Determine the [x, y] coordinate at the center of the cell enclosing the given text.  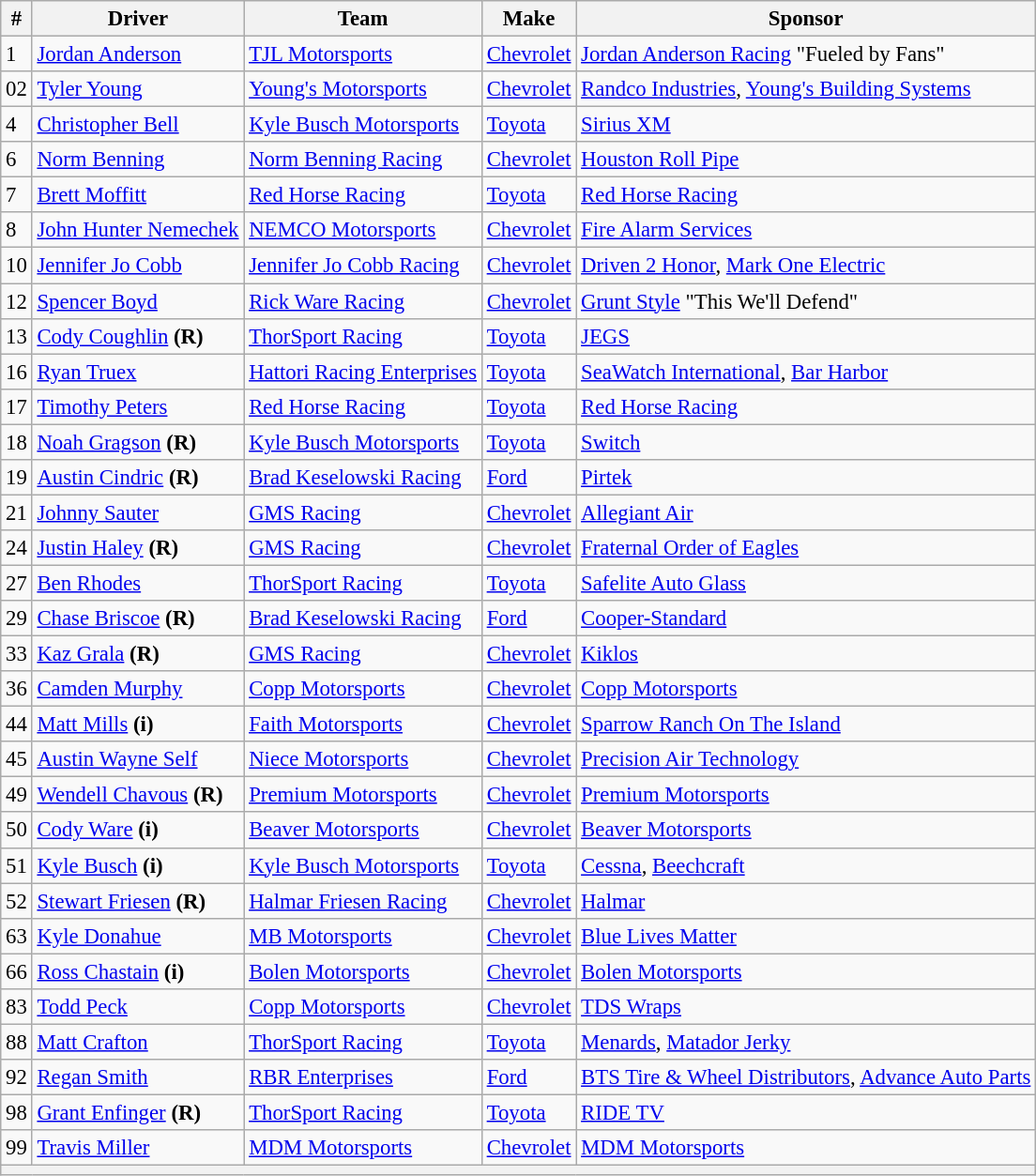
Precision Air Technology [806, 759]
Halmar [806, 901]
12 [17, 301]
Jordan Anderson [138, 54]
83 [17, 1007]
Cessna, Beechcraft [806, 865]
Pirtek [806, 478]
36 [17, 689]
Safelite Auto Glass [806, 583]
Faith Motorsports [363, 725]
# [17, 19]
10 [17, 266]
Ross Chastain (i) [138, 971]
63 [17, 936]
51 [17, 865]
Allegiant Air [806, 512]
21 [17, 512]
99 [17, 1148]
Switch [806, 442]
TJL Motorsports [363, 54]
Matt Mills (i) [138, 725]
Kyle Busch (i) [138, 865]
Fraternal Order of Eagles [806, 548]
Travis Miller [138, 1148]
BTS Tire & Wheel Distributors, Advance Auto Parts [806, 1077]
98 [17, 1112]
Austin Cindric (R) [138, 478]
Halmar Friesen Racing [363, 901]
45 [17, 759]
Noah Gragson (R) [138, 442]
Wendell Chavous (R) [138, 795]
John Hunter Nemechek [138, 230]
Sponsor [806, 19]
Kiklos [806, 654]
Sirius XM [806, 125]
Cody Ware (i) [138, 831]
Norm Benning [138, 160]
18 [17, 442]
MB Motorsports [363, 936]
Brett Moffitt [138, 195]
Timothy Peters [138, 406]
Stewart Friesen (R) [138, 901]
Team [363, 19]
Regan Smith [138, 1077]
8 [17, 230]
Johnny Sauter [138, 512]
27 [17, 583]
7 [17, 195]
33 [17, 654]
Make [528, 19]
Sparrow Ranch On The Island [806, 725]
Todd Peck [138, 1007]
Grunt Style "This We'll Defend" [806, 301]
Matt Crafton [138, 1042]
Niece Motorsports [363, 759]
Chase Briscoe (R) [138, 619]
24 [17, 548]
JEGS [806, 336]
NEMCO Motorsports [363, 230]
49 [17, 795]
6 [17, 160]
Christopher Bell [138, 125]
Ben Rhodes [138, 583]
Menards, Matador Jerky [806, 1042]
29 [17, 619]
Spencer Boyd [138, 301]
52 [17, 901]
19 [17, 478]
RIDE TV [806, 1112]
88 [17, 1042]
SeaWatch International, Bar Harbor [806, 372]
Norm Benning Racing [363, 160]
TDS Wraps [806, 1007]
Randco Industries, Young's Building Systems [806, 89]
Driver [138, 19]
Grant Enfinger (R) [138, 1112]
Camden Murphy [138, 689]
4 [17, 125]
50 [17, 831]
Driven 2 Honor, Mark One Electric [806, 266]
Blue Lives Matter [806, 936]
Rick Ware Racing [363, 301]
Fire Alarm Services [806, 230]
RBR Enterprises [363, 1077]
Tyler Young [138, 89]
Kaz Grala (R) [138, 654]
Justin Haley (R) [138, 548]
Ryan Truex [138, 372]
66 [17, 971]
Jordan Anderson Racing "Fueled by Fans" [806, 54]
Austin Wayne Self [138, 759]
17 [17, 406]
1 [17, 54]
Houston Roll Pipe [806, 160]
92 [17, 1077]
44 [17, 725]
02 [17, 89]
Young's Motorsports [363, 89]
Jennifer Jo Cobb Racing [363, 266]
Cooper-Standard [806, 619]
16 [17, 372]
13 [17, 336]
Hattori Racing Enterprises [363, 372]
Jennifer Jo Cobb [138, 266]
Cody Coughlin (R) [138, 336]
Kyle Donahue [138, 936]
